Output the (x, y) coordinate of the center of the cell containing the given text.  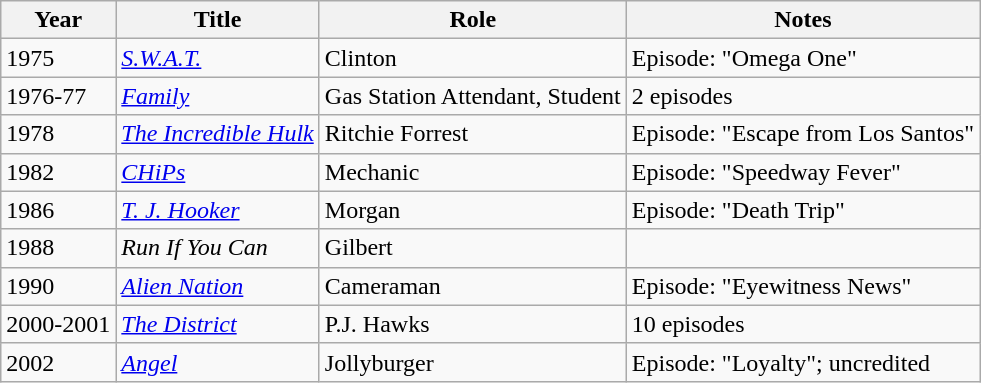
Cameraman (472, 286)
Angel (218, 362)
Clinton (472, 58)
P.J. Hawks (472, 324)
1982 (58, 172)
2002 (58, 362)
2 episodes (802, 96)
The Incredible Hulk (218, 134)
1975 (58, 58)
10 episodes (802, 324)
Morgan (472, 210)
Notes (802, 20)
2000-2001 (58, 324)
S.W.A.T. (218, 58)
Year (58, 20)
Run If You Can (218, 248)
Title (218, 20)
Episode: "Omega One" (802, 58)
1986 (58, 210)
Role (472, 20)
Ritchie Forrest (472, 134)
Family (218, 96)
1978 (58, 134)
T. J. Hooker (218, 210)
1976-77 (58, 96)
Mechanic (472, 172)
CHiPs (218, 172)
Alien Nation (218, 286)
Jollyburger (472, 362)
Episode: "Speedway Fever" (802, 172)
Gilbert (472, 248)
1990 (58, 286)
Episode: "Escape from Los Santos" (802, 134)
Episode: "Death Trip" (802, 210)
1988 (58, 248)
Episode: "Loyalty"; uncredited (802, 362)
The District (218, 324)
Episode: "Eyewitness News" (802, 286)
Gas Station Attendant, Student (472, 96)
